Locate the cell with the specified text and output its (X, Y) center coordinate. 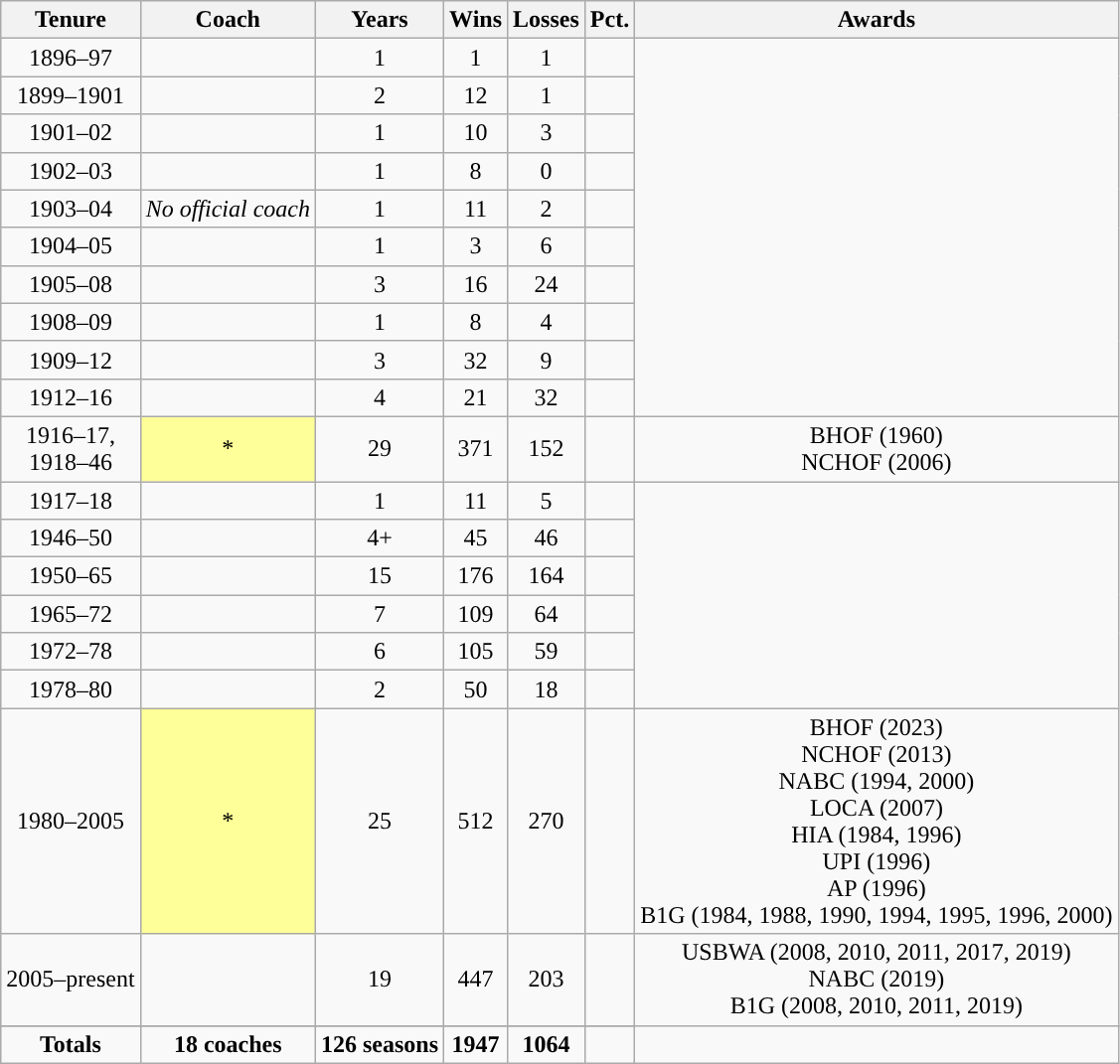
1916–17,1918–46 (71, 449)
Wins (476, 20)
Awards (877, 20)
BHOF (2023)NCHOF (2013)NABC (1994, 2000)LOCA (2007)HIA (1984, 1996)UPI (1996)AP (1996)B1G (1984, 1988, 1990, 1994, 1995, 1996, 2000) (877, 821)
50 (476, 689)
0 (547, 171)
270 (547, 821)
46 (547, 538)
1947 (476, 1044)
1908–09 (71, 322)
19 (380, 980)
1978–80 (71, 689)
9 (547, 360)
Totals (71, 1044)
4+ (380, 538)
126 seasons (380, 1044)
Coach (228, 20)
512 (476, 821)
1899–1901 (71, 95)
59 (547, 652)
1905–08 (71, 284)
1917–18 (71, 500)
1965–72 (71, 614)
18 (547, 689)
1980–2005 (71, 821)
109 (476, 614)
7 (380, 614)
1902–03 (71, 171)
105 (476, 652)
USBWA (2008, 2010, 2011, 2017, 2019)NABC (2019)B1G (2008, 2010, 2011, 2019) (877, 980)
45 (476, 538)
10 (476, 133)
1950–65 (71, 576)
1901–02 (71, 133)
Pct. (609, 20)
Tenure (71, 20)
25 (380, 821)
447 (476, 980)
1896–97 (71, 58)
24 (547, 284)
21 (476, 397)
1064 (547, 1044)
29 (380, 449)
12 (476, 95)
2005–present (71, 980)
5 (547, 500)
176 (476, 576)
203 (547, 980)
BHOF (1960)NCHOF (2006) (877, 449)
16 (476, 284)
64 (547, 614)
164 (547, 576)
1904–05 (71, 246)
18 coaches (228, 1044)
371 (476, 449)
1903–04 (71, 209)
1912–16 (71, 397)
Years (380, 20)
1909–12 (71, 360)
15 (380, 576)
1972–78 (71, 652)
Losses (547, 20)
152 (547, 449)
1946–50 (71, 538)
No official coach (228, 209)
